Locate the cell with the specified text and output its [x, y] center coordinate. 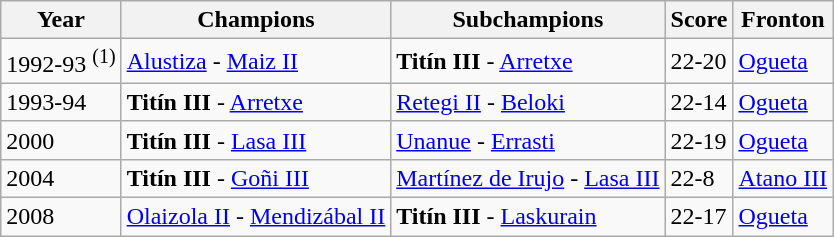
Atano III [783, 178]
1992-93 (1) [61, 62]
1993-94 [61, 102]
22-19 [699, 140]
Titín III - Lasa III [256, 140]
Retegi II - Beloki [528, 102]
Alustiza - Maiz II [256, 62]
2000 [61, 140]
Score [699, 20]
Subchampions [528, 20]
22-17 [699, 217]
Titín III - Laskurain [528, 217]
Olaizola II - Mendizábal II [256, 217]
22-14 [699, 102]
Champions [256, 20]
Fronton [783, 20]
Year [61, 20]
Unanue - Errasti [528, 140]
2004 [61, 178]
2008 [61, 217]
22-8 [699, 178]
Titín III - Goñi III [256, 178]
22-20 [699, 62]
Martínez de Irujo - Lasa III [528, 178]
